Determine the [x, y] coordinate at the center of the cell enclosing the given text.  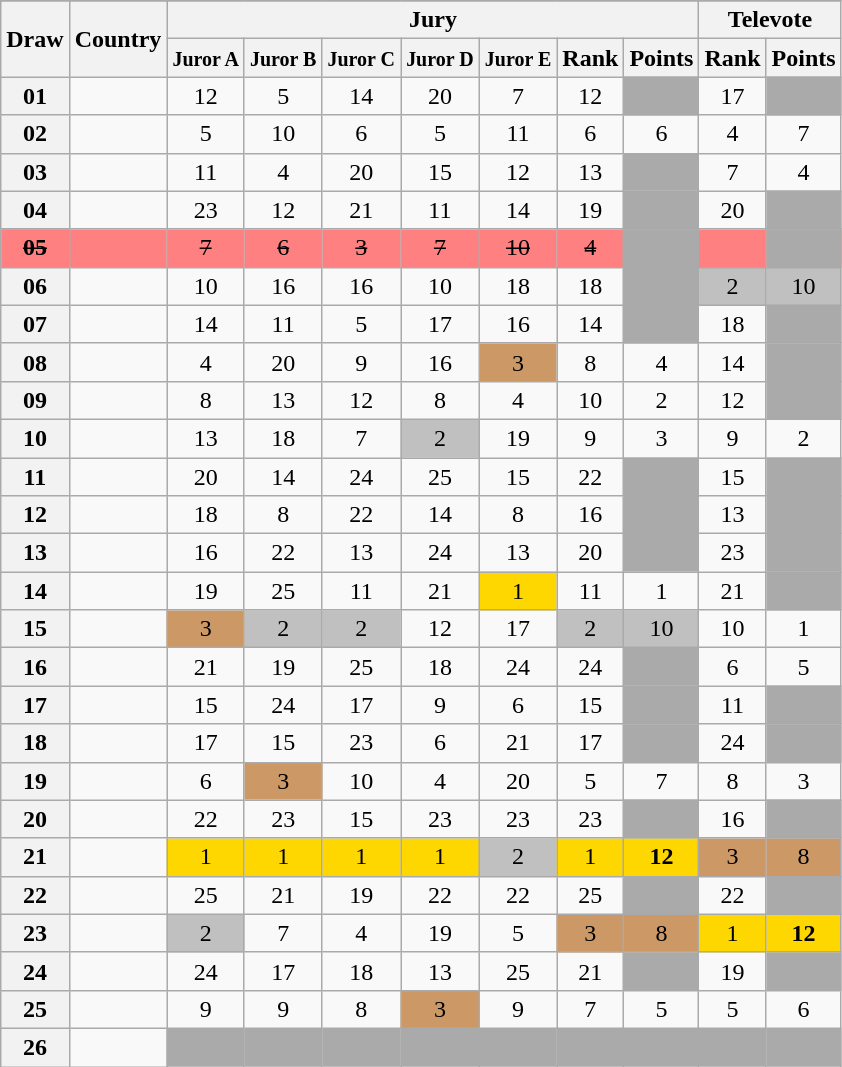
07 [35, 324]
05 [35, 248]
Jury [433, 20]
06 [35, 286]
Televote [770, 20]
01 [35, 96]
Juror B [283, 58]
Juror A [206, 58]
Country [118, 39]
Juror C [362, 58]
02 [35, 134]
03 [35, 172]
26 [35, 1047]
08 [35, 362]
04 [35, 210]
09 [35, 400]
Juror D [440, 58]
Draw [35, 39]
Juror E [518, 58]
